Scan for the cell matching the given text and deliver its [x, y] coordinate at center. 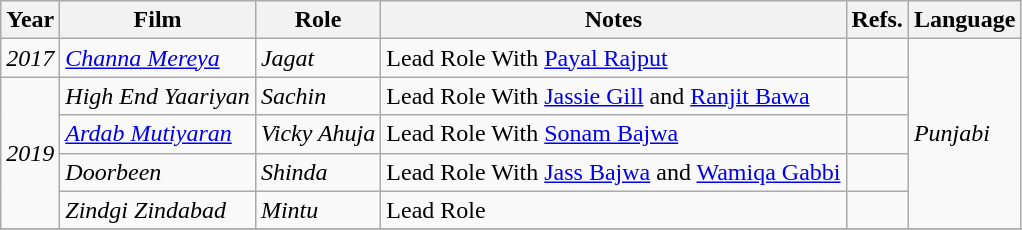
Refs. [877, 20]
Doorbeen [158, 172]
High End Yaariyan [158, 96]
Language [964, 20]
Ardab Mutiyaran [158, 134]
Lead Role [614, 210]
Film [158, 20]
Year [30, 20]
Role [318, 20]
Lead Role With Payal Rajput [614, 58]
2017 [30, 58]
Sachin [318, 96]
Zindgi Zindabad [158, 210]
Punjabi [964, 134]
Lead Role With Jassie Gill and Ranjit Bawa [614, 96]
Channa Mereya [158, 58]
Lead Role With Jass Bajwa and Wamiqa Gabbi [614, 172]
Vicky Ahuja [318, 134]
Notes [614, 20]
Jagat [318, 58]
Shinda [318, 172]
Mintu [318, 210]
2019 [30, 153]
Lead Role With Sonam Bajwa [614, 134]
